Detect which cell encompasses the target text, then output its (X, Y) center coordinate. 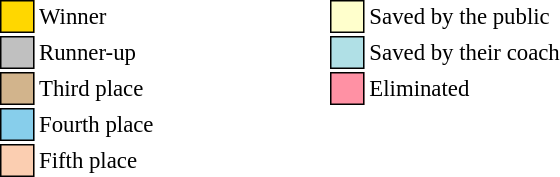
Fifth place (96, 160)
Runner-up (96, 52)
Fourth place (96, 124)
Winner (96, 16)
Third place (96, 88)
